Pinpoint the cell where the given text exists, returning its [x, y] midpoint coordinate. 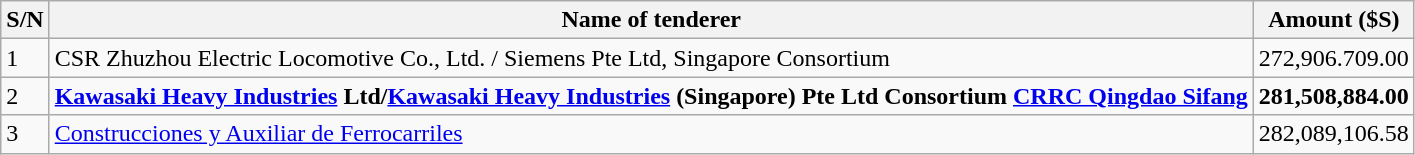
Construcciones y Auxiliar de Ferrocarriles [651, 134]
2 [25, 96]
Kawasaki Heavy Industries Ltd/Kawasaki Heavy Industries (Singapore) Pte Ltd Consortium CRRC Qingdao Sifang [651, 96]
Name of tenderer [651, 20]
1 [25, 58]
282,089,106.58 [1334, 134]
Amount ($S) [1334, 20]
S/N [25, 20]
272,906.709.00 [1334, 58]
CSR Zhuzhou Electric Locomotive Co., Ltd. / Siemens Pte Ltd, Singapore Consortium [651, 58]
3 [25, 134]
281,508,884.00 [1334, 96]
